Search for the cell housing the specified text and yield its [x, y] center coordinate. 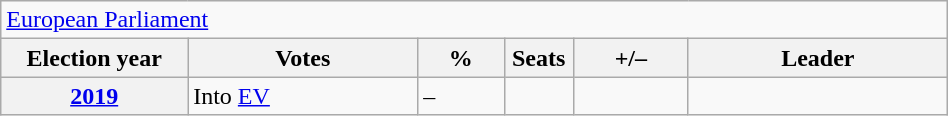
European Parliament [474, 20]
Election year [94, 58]
Into EV [303, 96]
Votes [303, 58]
– [461, 96]
+/– [630, 58]
Seats [538, 58]
% [461, 58]
Leader [818, 58]
2019 [94, 96]
